Extract the (x, y) coordinate from the center of the cell holding the provided text.  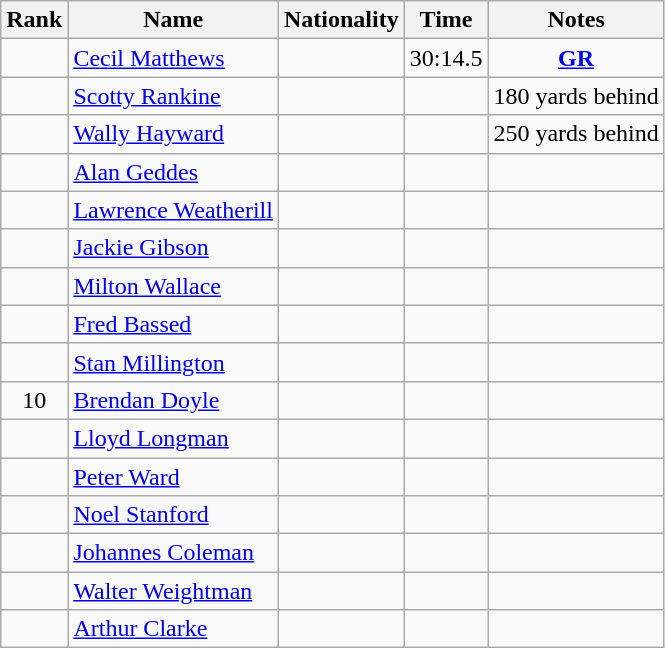
Lloyd Longman (174, 438)
Fred Bassed (174, 324)
Cecil Matthews (174, 58)
Lawrence Weatherill (174, 210)
Milton Wallace (174, 286)
Brendan Doyle (174, 400)
Peter Ward (174, 477)
Johannes Coleman (174, 553)
Nationality (341, 20)
Wally Hayward (174, 134)
30:14.5 (446, 58)
Jackie Gibson (174, 248)
Scotty Rankine (174, 96)
10 (34, 400)
Arthur Clarke (174, 629)
Noel Stanford (174, 515)
Name (174, 20)
Walter Weightman (174, 591)
GR (576, 58)
Notes (576, 20)
250 yards behind (576, 134)
180 yards behind (576, 96)
Alan Geddes (174, 172)
Time (446, 20)
Rank (34, 20)
Stan Millington (174, 362)
